Search for the cell housing the specified text and yield its [x, y] center coordinate. 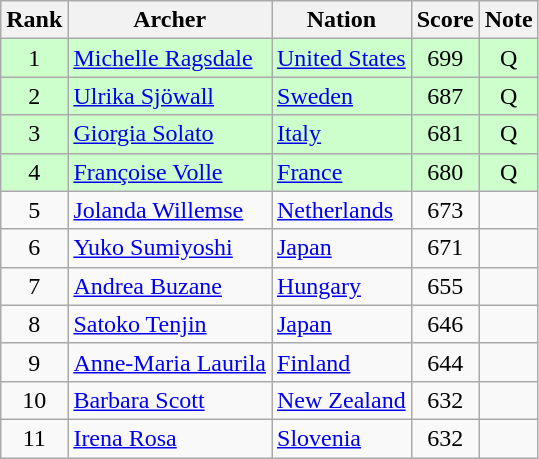
Italy [342, 134]
4 [34, 172]
673 [445, 210]
Ulrika Sjöwall [170, 96]
3 [34, 134]
Andrea Buzane [170, 286]
11 [34, 438]
Yuko Sumiyoshi [170, 248]
Archer [170, 20]
Giorgia Solato [170, 134]
10 [34, 400]
Michelle Ragsdale [170, 58]
8 [34, 324]
Hungary [342, 286]
Nation [342, 20]
Slovenia [342, 438]
681 [445, 134]
Netherlands [342, 210]
Score [445, 20]
Note [508, 20]
687 [445, 96]
671 [445, 248]
Barbara Scott [170, 400]
6 [34, 248]
Satoko Tenjin [170, 324]
New Zealand [342, 400]
France [342, 172]
Françoise Volle [170, 172]
Anne-Maria Laurila [170, 362]
Jolanda Willemse [170, 210]
699 [445, 58]
United States [342, 58]
1 [34, 58]
680 [445, 172]
Rank [34, 20]
2 [34, 96]
9 [34, 362]
646 [445, 324]
644 [445, 362]
Finland [342, 362]
Irena Rosa [170, 438]
655 [445, 286]
7 [34, 286]
Sweden [342, 96]
5 [34, 210]
